Output the [X, Y] coordinate of the center of the cell containing the given text.  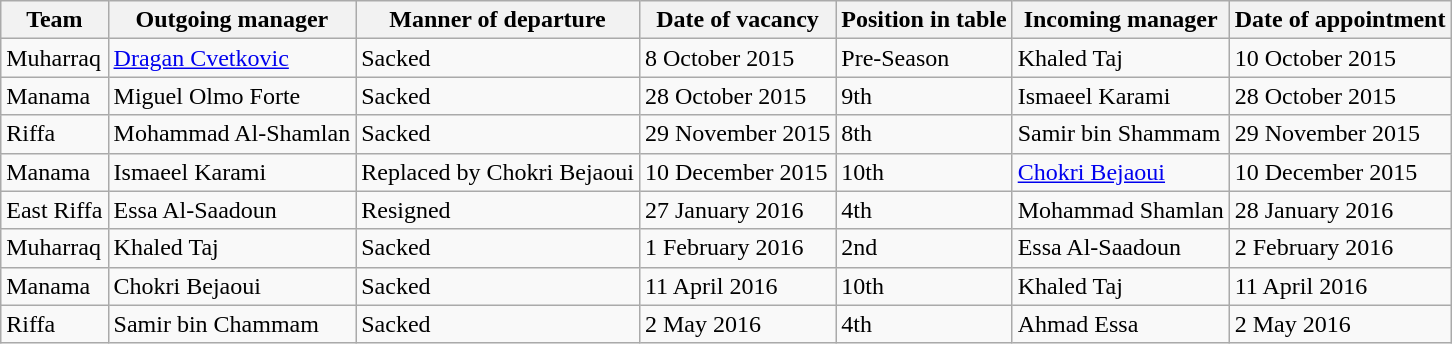
Team [54, 20]
Date of appointment [1340, 20]
28 January 2016 [1340, 210]
Incoming manager [1120, 20]
Manner of departure [498, 20]
27 January 2016 [737, 210]
2 February 2016 [1340, 248]
Resigned [498, 210]
10 October 2015 [1340, 58]
Pre-Season [924, 58]
Replaced by Chokri Bejaoui [498, 172]
Miguel Olmo Forte [232, 96]
Ahmad Essa [1120, 324]
8 October 2015 [737, 58]
1 February 2016 [737, 248]
East Riffa [54, 210]
Samir bin Shammam [1120, 134]
Mohammad Shamlan [1120, 210]
Samir bin Chammam [232, 324]
9th [924, 96]
Date of vacancy [737, 20]
8th [924, 134]
2nd [924, 248]
Mohammad Al-Shamlan [232, 134]
Dragan Cvetkovic [232, 58]
Outgoing manager [232, 20]
Position in table [924, 20]
